From the cell containing the given text, extract its center point as (x, y) coordinate. 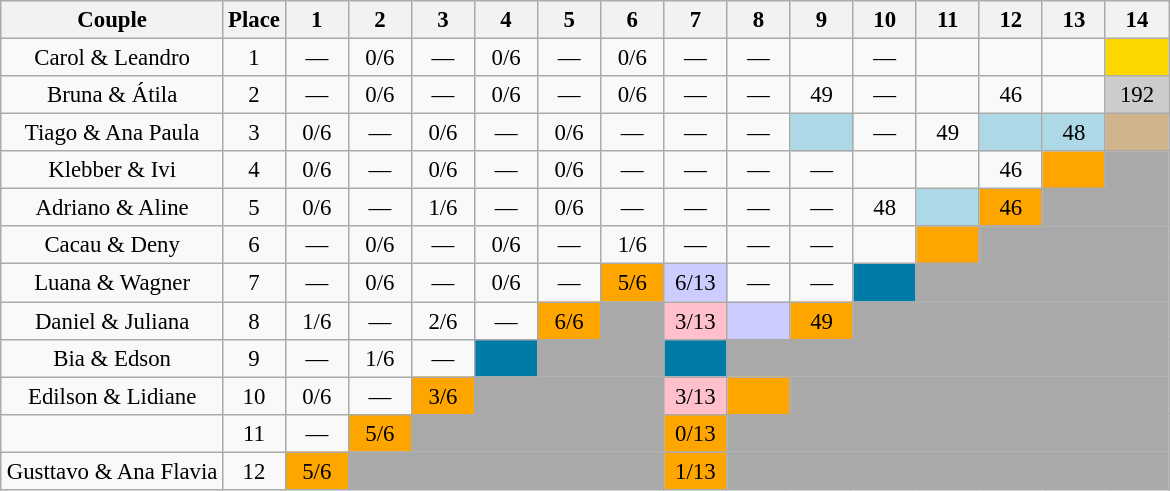
Place (254, 20)
Klebber & Ivi (112, 170)
Tiago & Ana Paula (112, 133)
Bruna & Átila (112, 95)
13 (1074, 20)
3/6 (442, 396)
Gusttavo & Ana Flavia (112, 471)
Bia & Edson (112, 358)
Luana & Wagner (112, 283)
1/13 (696, 471)
Daniel & Juliana (112, 321)
192 (1136, 95)
Adriano & Aline (112, 208)
6/13 (696, 283)
14 (1136, 20)
Couple (112, 20)
Carol & Leandro (112, 58)
Edilson & Lidiane (112, 396)
2/6 (442, 321)
0/13 (696, 433)
Cacau & Deny (112, 245)
6/6 (570, 321)
